Return the (x, y) coordinate for the center point of the cell that contains the specified text.  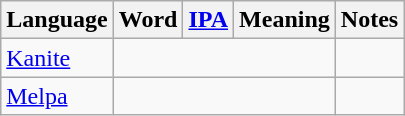
Melpa (57, 96)
Kanite (57, 58)
Language (57, 20)
Meaning (285, 20)
Notes (369, 20)
Word (148, 20)
IPA (208, 20)
